Output the [x, y] coordinate of the center of the cell containing the given text.  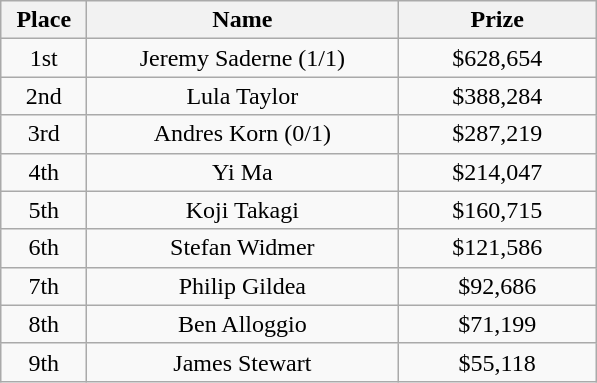
Place [44, 20]
James Stewart [242, 362]
Name [242, 20]
Jeremy Saderne (1/1) [242, 58]
$388,284 [498, 96]
$160,715 [498, 210]
$121,586 [498, 248]
Stefan Widmer [242, 248]
Lula Taylor [242, 96]
$214,047 [498, 172]
Prize [498, 20]
3rd [44, 134]
1st [44, 58]
5th [44, 210]
4th [44, 172]
Koji Takagi [242, 210]
Andres Korn (0/1) [242, 134]
2nd [44, 96]
$92,686 [498, 286]
$55,118 [498, 362]
$287,219 [498, 134]
Philip Gildea [242, 286]
6th [44, 248]
$628,654 [498, 58]
$71,199 [498, 324]
7th [44, 286]
9th [44, 362]
Yi Ma [242, 172]
8th [44, 324]
Ben Alloggio [242, 324]
